Determine the [X, Y] coordinate at the center of the cell enclosing the given text.  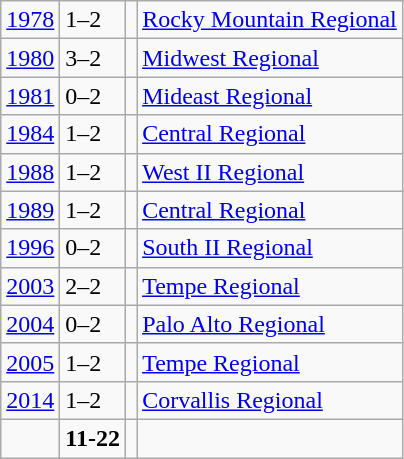
Midwest Regional [270, 58]
2014 [30, 400]
1989 [30, 210]
2–2 [93, 286]
3–2 [93, 58]
2003 [30, 286]
1978 [30, 20]
1980 [30, 58]
South II Regional [270, 248]
11-22 [93, 438]
Rocky Mountain Regional [270, 20]
1981 [30, 96]
Mideast Regional [270, 96]
West II Regional [270, 172]
2005 [30, 362]
Corvallis Regional [270, 400]
1988 [30, 172]
1996 [30, 248]
Palo Alto Regional [270, 324]
2004 [30, 324]
1984 [30, 134]
